Return the [x, y] coordinate for the center point of the cell that contains the specified text.  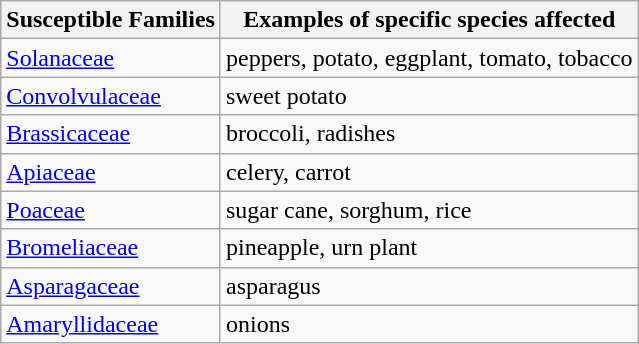
asparagus [429, 286]
Brassicaceae [111, 134]
Convolvulaceae [111, 96]
Solanaceae [111, 58]
sugar cane, sorghum, rice [429, 210]
Apiaceae [111, 172]
Amaryllidaceae [111, 324]
Asparagaceae [111, 286]
Poaceae [111, 210]
Examples of specific species affected [429, 20]
peppers, potato, eggplant, tomato, tobacco [429, 58]
broccoli, radishes [429, 134]
Susceptible Families [111, 20]
pineapple, urn plant [429, 248]
onions [429, 324]
celery, carrot [429, 172]
sweet potato [429, 96]
Bromeliaceae [111, 248]
